Output the [x, y] coordinate of the center of the cell containing the given text.  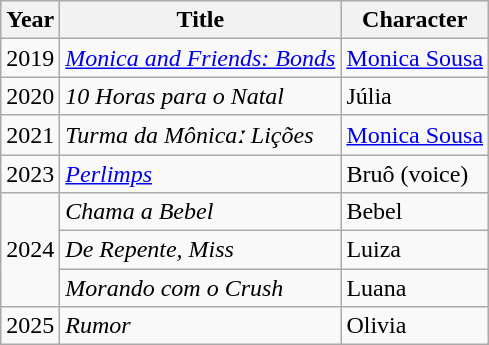
Morando com o Crush [200, 288]
10 Horas para o Natal [200, 96]
Olivia [415, 326]
Luiza [415, 250]
2019 [30, 58]
Chama a Bebel [200, 212]
Monica and Friends: Bonds [200, 58]
Character [415, 20]
2024 [30, 250]
2021 [30, 135]
Rumor [200, 326]
Perlimps [200, 173]
Júlia [415, 96]
2025 [30, 326]
Year [30, 20]
Luana [415, 288]
Bebel [415, 212]
2020 [30, 96]
Title [200, 20]
2023 [30, 173]
Bruô (voice) [415, 173]
Turma da Mônicaː Lições [200, 135]
De Repente, Miss [200, 250]
